Detect which cell encompasses the target text, then output its [x, y] center coordinate. 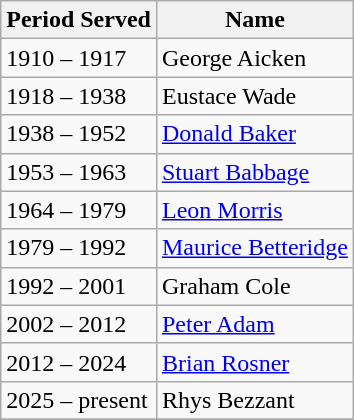
Eustace Wade [254, 96]
Period Served [79, 20]
Rhys Bezzant [254, 400]
1992 – 2001 [79, 286]
1964 – 1979 [79, 210]
2025 – present [79, 400]
1938 – 1952 [79, 134]
2012 – 2024 [79, 362]
Peter Adam [254, 324]
Maurice Betteridge [254, 248]
1910 – 1917 [79, 58]
1953 – 1963 [79, 172]
Brian Rosner [254, 362]
2002 – 2012 [79, 324]
Name [254, 20]
George Aicken [254, 58]
Leon Morris [254, 210]
Donald Baker [254, 134]
Graham Cole [254, 286]
Stuart Babbage [254, 172]
1918 – 1938 [79, 96]
1979 – 1992 [79, 248]
